Return [X, Y] of the center of cell containing provided text 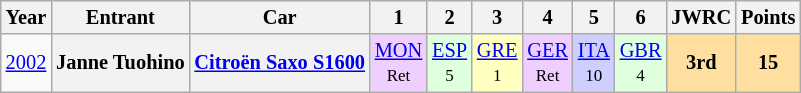
2 [450, 17]
3rd [701, 63]
Car [280, 17]
Citroën Saxo S1600 [280, 63]
6 [641, 17]
MONRet [398, 63]
15 [768, 63]
1 [398, 17]
ESP5 [450, 63]
3 [497, 17]
JWRC [701, 17]
Entrant [120, 17]
Points [768, 17]
Janne Tuohino [120, 63]
GERRet [547, 63]
GRE1 [497, 63]
2002 [26, 63]
4 [547, 17]
Year [26, 17]
5 [594, 17]
GBR4 [641, 63]
ITA10 [594, 63]
